Determine the (X, Y) coordinate at the center of the cell enclosing the given text.  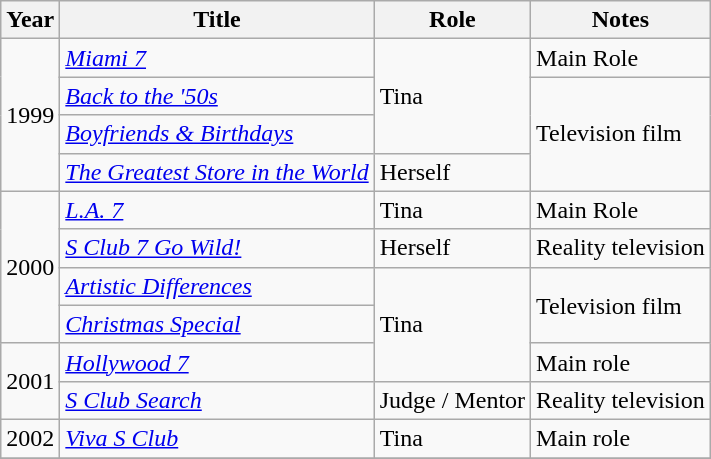
Title (217, 20)
Hollywood 7 (217, 362)
Artistic Differences (217, 286)
The Greatest Store in the World (217, 172)
Back to the '50s (217, 96)
2001 (30, 381)
Year (30, 20)
Role (452, 20)
Christmas Special (217, 324)
1999 (30, 115)
S Club 7 Go Wild! (217, 248)
Miami 7 (217, 58)
S Club Search (217, 400)
Boyfriends & Birthdays (217, 134)
Notes (621, 20)
2002 (30, 438)
Judge / Mentor (452, 400)
2000 (30, 267)
Viva S Club (217, 438)
L.A. 7 (217, 210)
